Determine the [X, Y] coordinate at the center of the cell enclosing the given text.  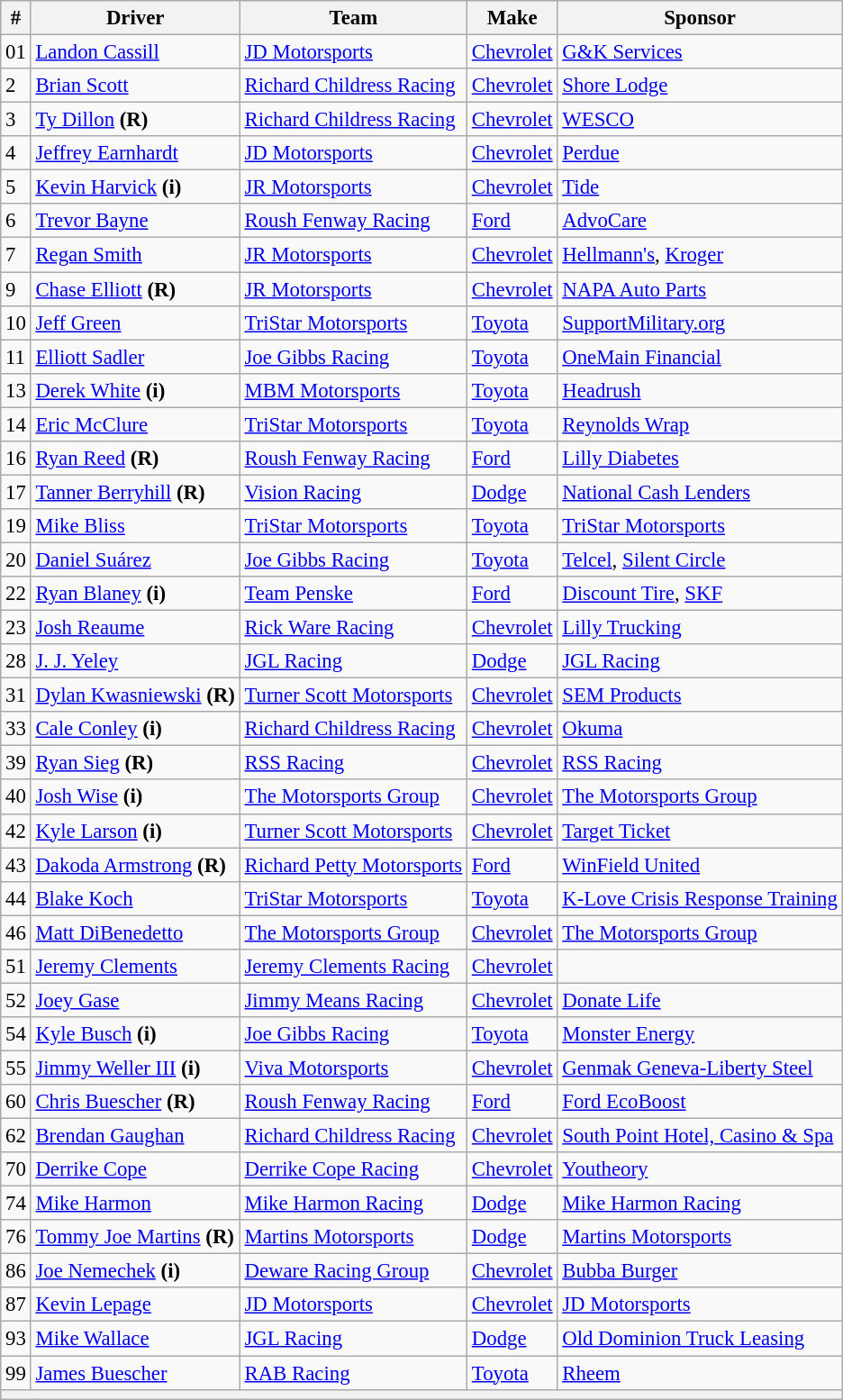
4 [16, 153]
South Point Hotel, Casino & Spa [700, 1136]
Discount Tire, SKF [700, 594]
5 [16, 187]
SEM Products [700, 695]
J. J. Yeley [135, 661]
Deware Racing Group [353, 1271]
17 [16, 492]
Kevin Lepage [135, 1305]
Ty Dillon (R) [135, 120]
Kyle Larson (i) [135, 831]
Ryan Sieg (R) [135, 763]
Jeff Green [135, 323]
Dakoda Armstrong (R) [135, 865]
Ryan Reed (R) [135, 459]
70 [16, 1169]
Josh Reaume [135, 628]
86 [16, 1271]
Kevin Harvick (i) [135, 187]
Joey Gase [135, 1000]
Josh Wise (i) [135, 797]
SupportMilitary.org [700, 323]
2 [16, 86]
22 [16, 594]
Trevor Bayne [135, 221]
Vision Racing [353, 492]
WESCO [700, 120]
Mike Bliss [135, 526]
Headrush [700, 390]
16 [16, 459]
54 [16, 1034]
Team [353, 18]
60 [16, 1102]
K-Love Crisis Response Training [700, 898]
Old Dominion Truck Leasing [700, 1339]
Brian Scott [135, 86]
Joe Nemechek (i) [135, 1271]
Bubba Burger [700, 1271]
Derrike Cope [135, 1169]
39 [16, 763]
Sponsor [700, 18]
Matt DiBenedetto [135, 932]
20 [16, 559]
19 [16, 526]
MBM Motorsports [353, 390]
Lilly Diabetes [700, 459]
Donate Life [700, 1000]
Mike Wallace [135, 1339]
Ryan Blaney (i) [135, 594]
6 [16, 221]
Driver [135, 18]
52 [16, 1000]
Jeffrey Earnhardt [135, 153]
44 [16, 898]
Cale Conley (i) [135, 729]
Genmak Geneva-Liberty Steel [700, 1068]
Tide [700, 187]
Lilly Trucking [700, 628]
Viva Motorsports [353, 1068]
10 [16, 323]
Landon Cassill [135, 52]
55 [16, 1068]
AdvoCare [700, 221]
James Buescher [135, 1373]
# [16, 18]
Derek White (i) [135, 390]
Dylan Kwasniewski (R) [135, 695]
Rick Ware Racing [353, 628]
Richard Petty Motorsports [353, 865]
51 [16, 967]
Youtheory [700, 1169]
31 [16, 695]
Ford EcoBoost [700, 1102]
Daniel Suárez [135, 559]
01 [16, 52]
Jimmy Means Racing [353, 1000]
Tommy Joe Martins (R) [135, 1237]
Kyle Busch (i) [135, 1034]
Reynolds Wrap [700, 424]
Mike Harmon [135, 1204]
Rheem [700, 1373]
Team Penske [353, 594]
Jeremy Clements [135, 967]
Chase Elliott (R) [135, 289]
Perdue [700, 153]
42 [16, 831]
Target Ticket [700, 831]
33 [16, 729]
13 [16, 390]
62 [16, 1136]
Jimmy Weller III (i) [135, 1068]
G&K Services [700, 52]
40 [16, 797]
Okuma [700, 729]
46 [16, 932]
Elliott Sadler [135, 357]
93 [16, 1339]
28 [16, 661]
Hellmann's, Kroger [700, 255]
RAB Racing [353, 1373]
99 [16, 1373]
43 [16, 865]
Eric McClure [135, 424]
Shore Lodge [700, 86]
National Cash Lenders [700, 492]
7 [16, 255]
NAPA Auto Parts [700, 289]
23 [16, 628]
WinField United [700, 865]
3 [16, 120]
14 [16, 424]
Regan Smith [135, 255]
Jeremy Clements Racing [353, 967]
Make [512, 18]
Brendan Gaughan [135, 1136]
Tanner Berryhill (R) [135, 492]
Blake Koch [135, 898]
11 [16, 357]
Chris Buescher (R) [135, 1102]
Telcel, Silent Circle [700, 559]
Monster Energy [700, 1034]
74 [16, 1204]
OneMain Financial [700, 357]
Derrike Cope Racing [353, 1169]
87 [16, 1305]
9 [16, 289]
76 [16, 1237]
